Extract the [X, Y] coordinate from the center of the cell holding the provided text.  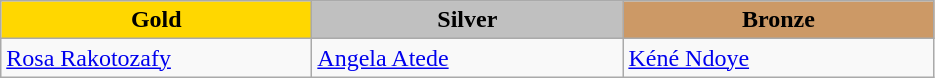
Gold [156, 20]
Rosa Rakotozafy [156, 58]
Kéné Ndoye [778, 58]
Bronze [778, 20]
Angela Atede [468, 58]
Silver [468, 20]
